From the cell containing the given text, extract its center point as (x, y) coordinate. 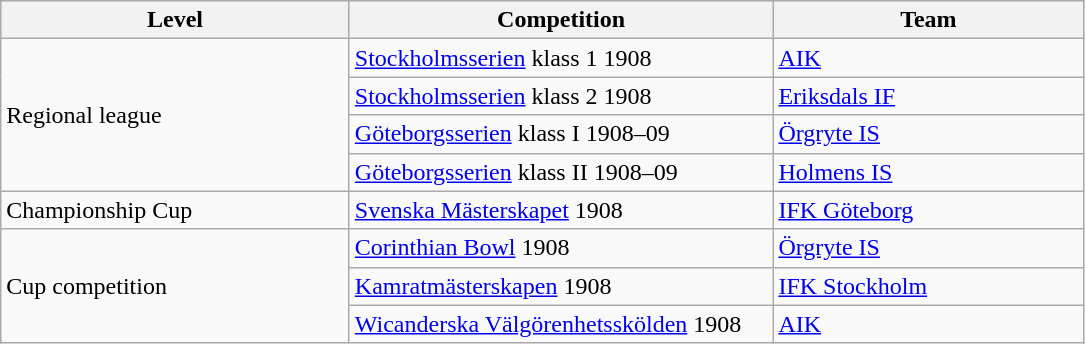
Eriksdals IF (928, 96)
Championship Cup (176, 210)
Göteborgsserien klass I 1908–09 (561, 134)
Wicanderska Välgörenhetsskölden 1908 (561, 324)
Svenska Mästerskapet 1908 (561, 210)
IFK Göteborg (928, 210)
Stockholmsserien klass 1 1908 (561, 58)
Team (928, 20)
Competition (561, 20)
Göteborgsserien klass II 1908–09 (561, 172)
Stockholmsserien klass 2 1908 (561, 96)
Holmens IS (928, 172)
Kamratmästerskapen 1908 (561, 286)
Regional league (176, 115)
Level (176, 20)
Cup competition (176, 286)
Corinthian Bowl 1908 (561, 248)
IFK Stockholm (928, 286)
